Return (X, Y) of the center of cell containing provided text 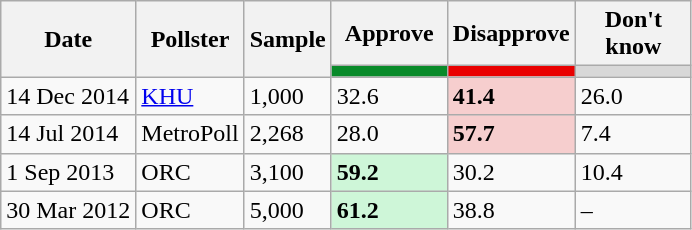
30 Mar 2012 (68, 210)
14 Jul 2014 (68, 134)
Sample (288, 39)
28.0 (389, 134)
10.4 (633, 172)
61.2 (389, 210)
– (633, 210)
1 Sep 2013 (68, 172)
2,268 (288, 134)
Disapprove (511, 34)
57.7 (511, 134)
41.4 (511, 96)
Approve (389, 34)
32.6 (389, 96)
7.4 (633, 134)
59.2 (389, 172)
3,100 (288, 172)
30.2 (511, 172)
KHU (190, 96)
38.8 (511, 210)
MetroPoll (190, 134)
5,000 (288, 210)
Date (68, 39)
1,000 (288, 96)
14 Dec 2014 (68, 96)
26.0 (633, 96)
Pollster (190, 39)
Don't know (633, 34)
